Return (X, Y) of the center of cell containing provided text 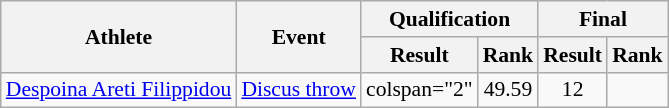
colspan="2" (420, 90)
12 (572, 90)
Discus throw (298, 90)
Despoina Areti Filippidou (119, 90)
Qualification (450, 19)
Final (602, 19)
49.59 (508, 90)
Event (298, 36)
Athlete (119, 36)
